Output the [X, Y] coordinate of the center of the cell containing the given text.  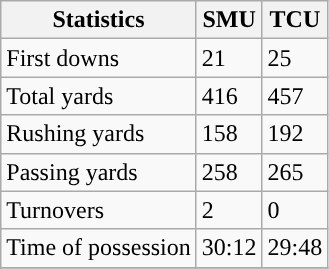
SMU [229, 20]
Total yards [99, 96]
Rushing yards [99, 134]
Turnovers [99, 210]
Passing yards [99, 172]
TCU [295, 20]
25 [295, 58]
192 [295, 134]
416 [229, 96]
265 [295, 172]
0 [295, 210]
457 [295, 96]
258 [229, 172]
2 [229, 210]
30:12 [229, 248]
21 [229, 58]
158 [229, 134]
Time of possession [99, 248]
29:48 [295, 248]
First downs [99, 58]
Statistics [99, 20]
